Capture the cell that displays the provided text and extract its [x, y] central coordinate. 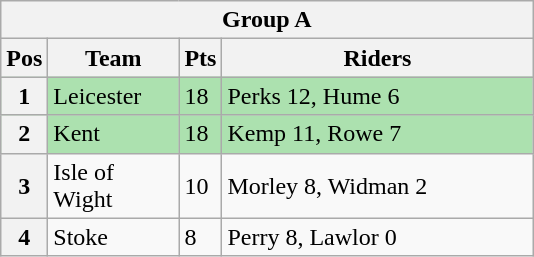
Pts [200, 58]
10 [200, 186]
Morley 8, Widman 2 [378, 186]
Pos [24, 58]
Riders [378, 58]
Perry 8, Lawlor 0 [378, 237]
4 [24, 237]
Perks 12, Hume 6 [378, 96]
Team [114, 58]
Kemp 11, Rowe 7 [378, 134]
Kent [114, 134]
1 [24, 96]
Isle of Wight [114, 186]
8 [200, 237]
Leicester [114, 96]
Stoke [114, 237]
Group A [267, 20]
2 [24, 134]
3 [24, 186]
